Capture the cell that displays the provided text and extract its [x, y] central coordinate. 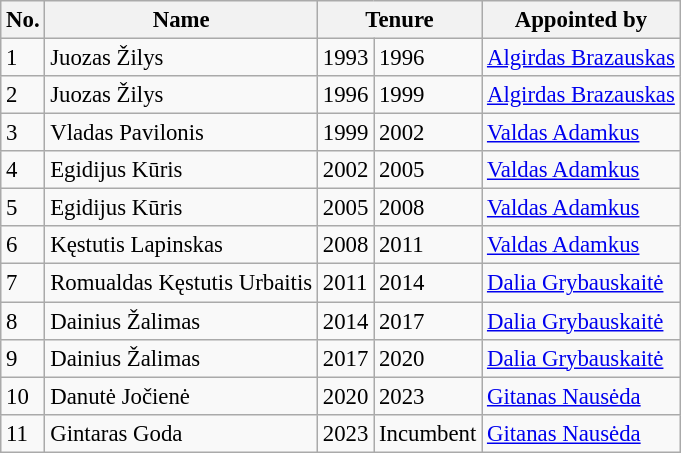
No. [23, 20]
Danutė Jočienė [182, 396]
Gintaras Goda [182, 433]
5 [23, 208]
1993 [345, 58]
Kęstutis Lapinskas [182, 245]
Tenure [399, 20]
9 [23, 358]
Name [182, 20]
8 [23, 321]
7 [23, 283]
2 [23, 95]
Incumbent [428, 433]
1 [23, 58]
Vladas Pavilonis [182, 133]
10 [23, 396]
4 [23, 170]
Romualdas Kęstutis Urbaitis [182, 283]
11 [23, 433]
3 [23, 133]
Appointed by [581, 20]
6 [23, 245]
